Locate the cell with the specified text and output its (X, Y) center coordinate. 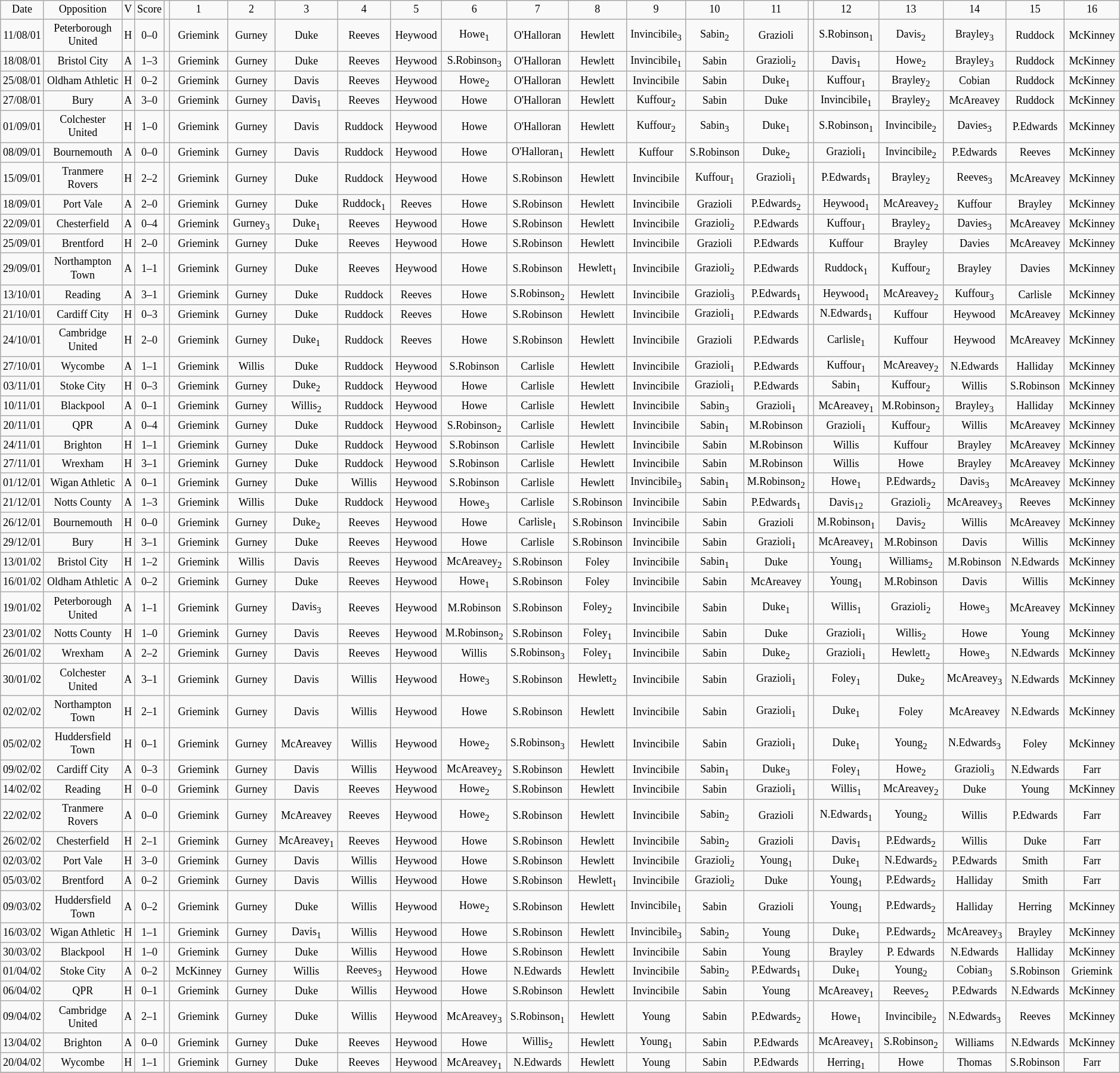
14/02/02 (23, 790)
21/12/01 (23, 502)
Date (23, 10)
M.Robinson1 (847, 522)
14 (974, 10)
27/11/01 (23, 464)
16/03/02 (23, 933)
29/09/01 (23, 269)
Herring1 (847, 1063)
24/10/01 (23, 341)
12 (847, 10)
15/09/01 (23, 178)
8 (598, 10)
03/11/01 (23, 386)
13 (911, 10)
16 (1092, 10)
Reeves2 (911, 991)
15 (1035, 10)
18/08/01 (23, 61)
09/04/02 (23, 1017)
2 (252, 10)
Kuffour3 (974, 295)
P. Edwards (911, 952)
27/10/01 (23, 366)
4 (364, 10)
Herring (1035, 907)
9 (656, 10)
11 (776, 10)
Foley2 (598, 608)
10/11/01 (23, 406)
7 (537, 10)
1 (199, 10)
Thomas (974, 1063)
20/04/02 (23, 1063)
01/12/01 (23, 483)
08/09/01 (23, 153)
1–2 (150, 562)
18/09/01 (23, 204)
26/02/02 (23, 841)
20/11/01 (23, 426)
13/01/02 (23, 562)
Gurney3 (252, 224)
Cobian3 (974, 971)
Duke3 (776, 769)
Score (150, 10)
Williams (974, 1043)
6 (475, 10)
19/01/02 (23, 608)
V (128, 10)
16/01/02 (23, 582)
01/09/01 (23, 126)
Cobian (974, 81)
N.Edwards2 (911, 861)
10 (714, 10)
09/02/02 (23, 769)
26/01/02 (23, 654)
29/12/01 (23, 543)
22/09/01 (23, 224)
24/11/01 (23, 445)
30/01/02 (23, 680)
26/12/01 (23, 522)
5 (416, 10)
Williams2 (911, 562)
05/03/02 (23, 880)
Opposition (82, 10)
13/04/02 (23, 1043)
02/03/02 (23, 861)
21/10/01 (23, 315)
05/02/02 (23, 744)
25/08/01 (23, 81)
11/08/01 (23, 35)
01/04/02 (23, 971)
09/03/02 (23, 907)
30/03/02 (23, 952)
02/02/02 (23, 712)
27/08/01 (23, 100)
25/09/01 (23, 243)
Davis12 (847, 502)
3 (307, 10)
22/02/02 (23, 815)
13/10/01 (23, 295)
06/04/02 (23, 991)
23/01/02 (23, 633)
O'Halloran1 (537, 153)
